Identify which cell holds the provided text, then report its (x, y) central coordinate. 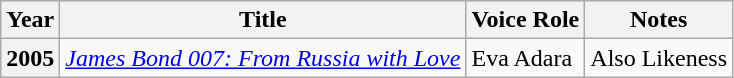
Year (30, 20)
2005 (30, 58)
Eva Adara (526, 58)
Notes (659, 20)
Title (263, 20)
James Bond 007: From Russia with Love (263, 58)
Voice Role (526, 20)
Also Likeness (659, 58)
